Determine the [x, y] coordinate at the center of the cell enclosing the given text.  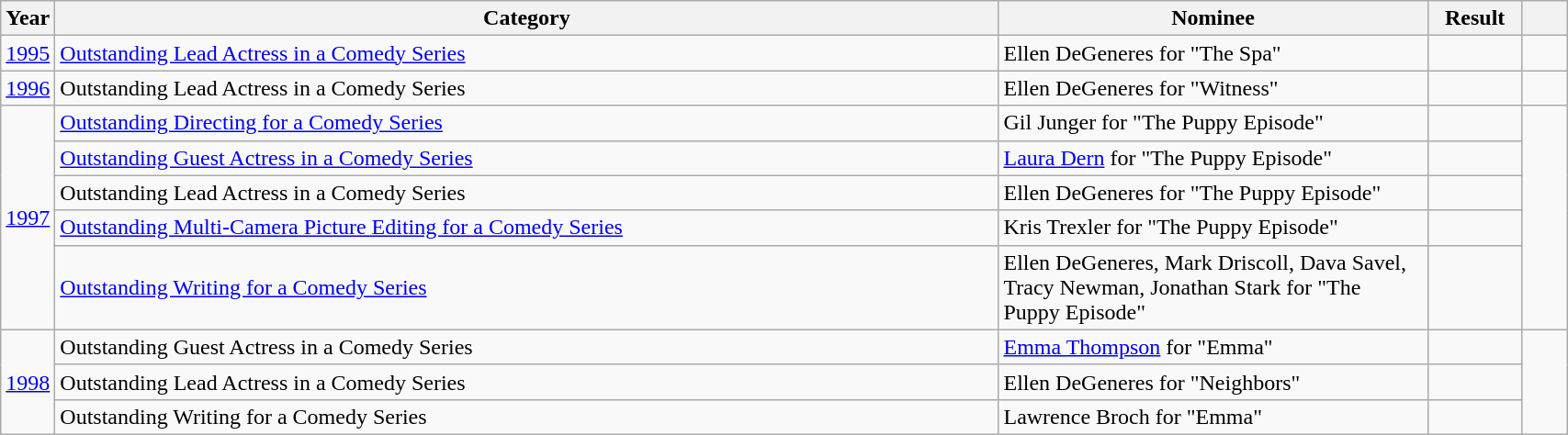
Ellen DeGeneres, Mark Driscoll, Dava Savel, Tracy Newman, Jonathan Stark for "The Puppy Episode" [1213, 287]
Ellen DeGeneres for "The Puppy Episode" [1213, 193]
Outstanding Directing for a Comedy Series [527, 123]
1998 [28, 382]
Ellen DeGeneres for "Witness" [1213, 88]
Gil Junger for "The Puppy Episode" [1213, 123]
Ellen DeGeneres for "Neighbors" [1213, 382]
Nominee [1213, 18]
Emma Thompson for "Emma" [1213, 347]
1996 [28, 88]
Year [28, 18]
1995 [28, 53]
Category [527, 18]
1997 [28, 217]
Result [1475, 18]
Laura Dern for "The Puppy Episode" [1213, 158]
Outstanding Multi-Camera Picture Editing for a Comedy Series [527, 228]
Lawrence Broch for "Emma" [1213, 417]
Ellen DeGeneres for "The Spa" [1213, 53]
Kris Trexler for "The Puppy Episode" [1213, 228]
